Extract the [x, y] coordinate from the center of the cell holding the provided text.  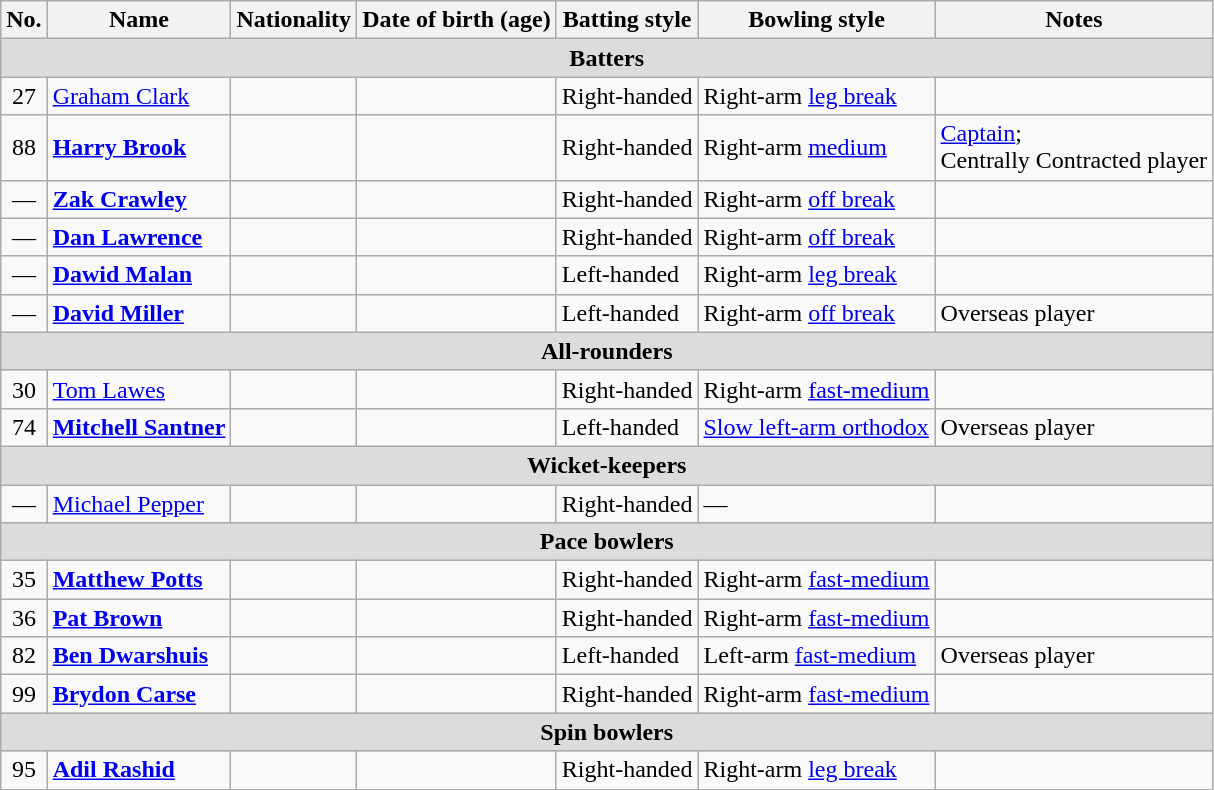
74 [24, 427]
82 [24, 656]
Batters [607, 58]
35 [24, 580]
Pace bowlers [607, 542]
Brydon Carse [139, 694]
Pat Brown [139, 618]
Bowling style [816, 20]
Mitchell Santner [139, 427]
Spin bowlers [607, 732]
Matthew Potts [139, 580]
Wicket-keepers [607, 465]
Dawid Malan [139, 275]
30 [24, 389]
Dan Lawrence [139, 237]
All-rounders [607, 351]
Adil Rashid [139, 770]
Name [139, 20]
95 [24, 770]
Notes [1074, 20]
88 [24, 148]
Captain; Centrally Contracted player [1074, 148]
Michael Pepper [139, 503]
Date of birth (age) [457, 20]
Left-arm fast-medium [816, 656]
Zak Crawley [139, 199]
Nationality [294, 20]
Tom Lawes [139, 389]
36 [24, 618]
Graham Clark [139, 96]
Harry Brook [139, 148]
Batting style [627, 20]
Slow left-arm orthodox [816, 427]
27 [24, 96]
Right-arm medium [816, 148]
David Miller [139, 313]
No. [24, 20]
99 [24, 694]
Ben Dwarshuis [139, 656]
